Determine the (x, y) coordinate at the center of the cell enclosing the given text.  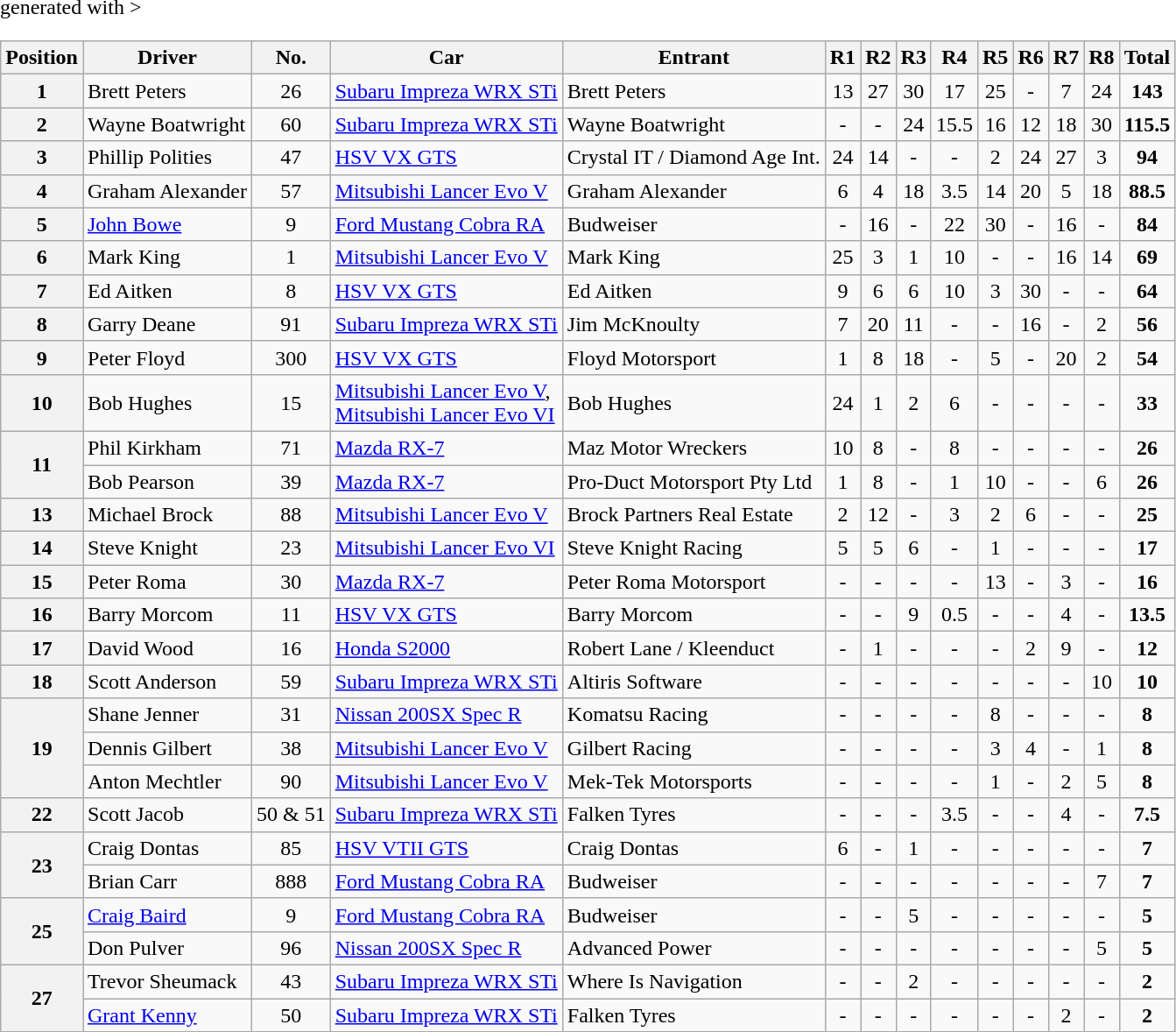
Komatsu Racing (694, 715)
Brock Partners Real Estate (694, 515)
R5 (995, 58)
Phillip Polities (166, 158)
Altiris Software (694, 682)
888 (291, 881)
Mitsubishi Lancer Evo VI (447, 548)
31 (291, 715)
0.5 (954, 615)
Phil Kirkham (166, 448)
Steve Knight Racing (694, 548)
Craig Baird (166, 915)
Scott Jacob (166, 815)
Shane Jenner (166, 715)
Bob Pearson (166, 481)
50 (291, 1015)
115.5 (1147, 124)
43 (291, 981)
R6 (1031, 58)
Car (447, 58)
R1 (842, 58)
Advanced Power (694, 948)
94 (1147, 158)
47 (291, 158)
143 (1147, 91)
R2 (878, 58)
Michael Brock (166, 515)
Grant Kenny (166, 1015)
69 (1147, 258)
88 (291, 515)
R3 (913, 58)
Dennis Gilbert (166, 748)
64 (1147, 291)
Don Pulver (166, 948)
59 (291, 682)
54 (1147, 357)
91 (291, 324)
Jim McKnoulty (694, 324)
15.5 (954, 124)
88.5 (1147, 191)
90 (291, 781)
John Bowe (166, 224)
Position (42, 58)
HSV VTII GTS (447, 848)
84 (1147, 224)
Peter Roma Motorsport (694, 582)
Steve Knight (166, 548)
96 (291, 948)
Driver (166, 58)
R7 (1066, 58)
57 (291, 191)
No. (291, 58)
Peter Floyd (166, 357)
7.5 (1147, 815)
Gilbert Racing (694, 748)
Peter Roma (166, 582)
Mek-Tek Motorsports (694, 781)
71 (291, 448)
33 (1147, 403)
39 (291, 481)
Brian Carr (166, 881)
Maz Motor Wreckers (694, 448)
Anton Mechtler (166, 781)
56 (1147, 324)
R4 (954, 58)
13.5 (1147, 615)
Where Is Navigation (694, 981)
38 (291, 748)
Garry Deane (166, 324)
Mitsubishi Lancer Evo V,Mitsubishi Lancer Evo VI (447, 403)
Floyd Motorsport (694, 357)
300 (291, 357)
Crystal IT / Diamond Age Int. (694, 158)
85 (291, 848)
Scott Anderson (166, 682)
50 & 51 (291, 815)
Entrant (694, 58)
Honda S2000 (447, 648)
Robert Lane / Kleenduct (694, 648)
Trevor Sheumack (166, 981)
Pro-Duct Motorsport Pty Ltd (694, 481)
60 (291, 124)
Total (1147, 58)
19 (42, 748)
R8 (1102, 58)
David Wood (166, 648)
